For the text-containing cell, return its midpoint in (X, Y) coordinate format. 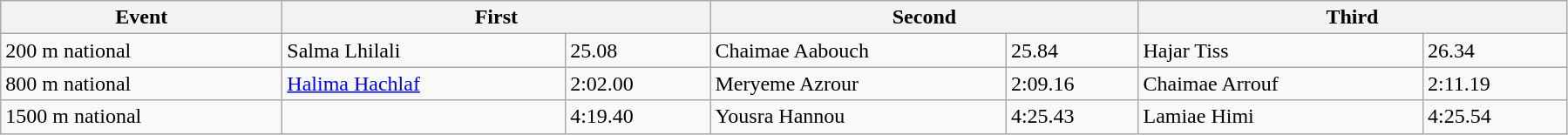
2:11.19 (1495, 84)
Meryeme Azrour (859, 84)
25.08 (638, 51)
4:25.43 (1072, 117)
Second (924, 17)
Salma Lhilali (424, 51)
26.34 (1495, 51)
Lamiae Himi (1281, 117)
4:19.40 (638, 117)
Chaimae Aabouch (859, 51)
First (497, 17)
200 m national (141, 51)
Third (1353, 17)
Event (141, 17)
25.84 (1072, 51)
Halima Hachlaf (424, 84)
4:25.54 (1495, 117)
2:02.00 (638, 84)
Chaimae Arrouf (1281, 84)
1500 m national (141, 117)
Yousra Hannou (859, 117)
2:09.16 (1072, 84)
800 m national (141, 84)
Hajar Tiss (1281, 51)
